Determine the (x, y) coordinate at the center of the cell enclosing the given text.  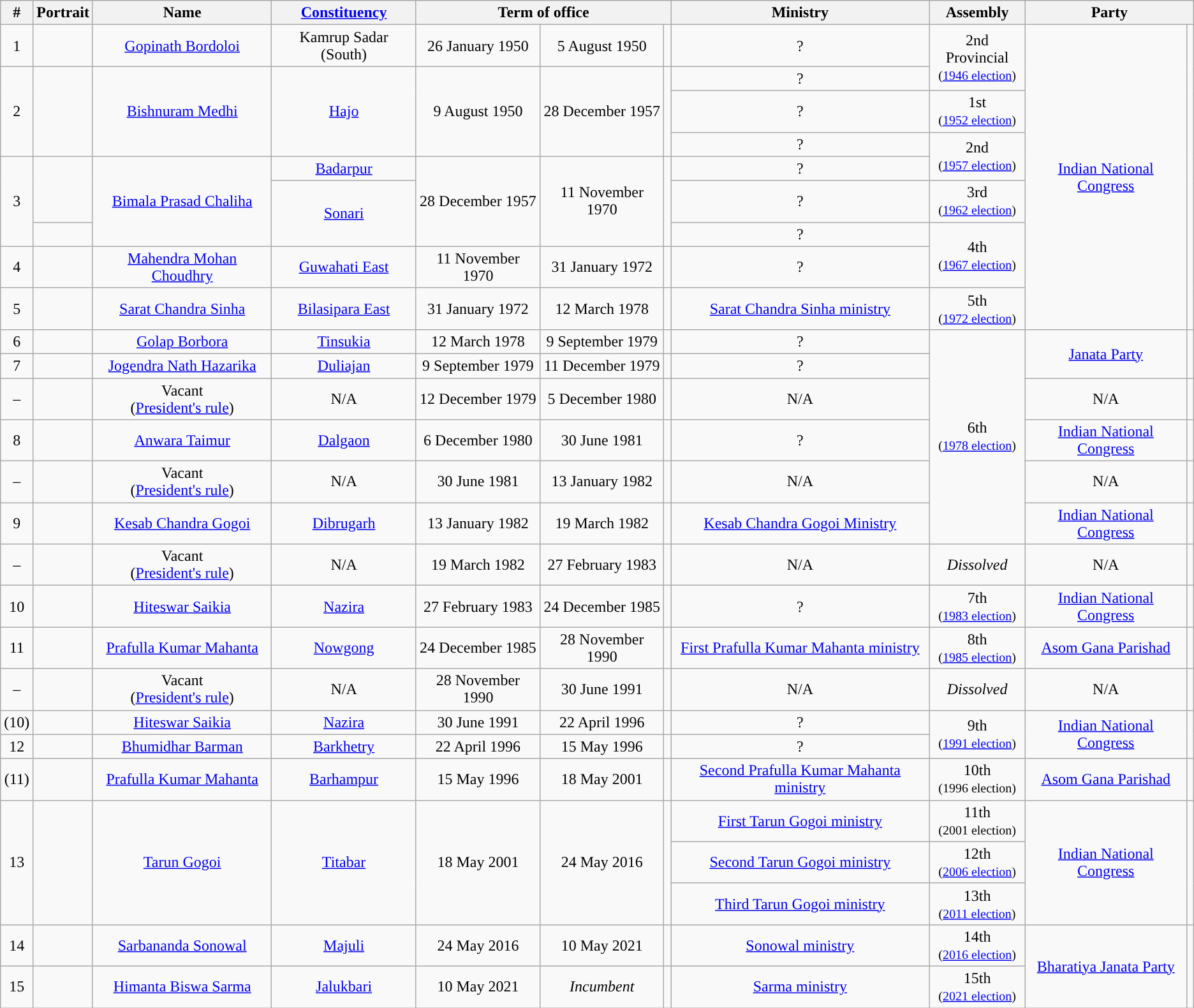
1 (17, 46)
Name (182, 13)
5 August 1950 (602, 46)
Hajo (344, 111)
Tinsukia (344, 341)
Duliajan (344, 366)
Second Tarun Gogoi ministry (800, 863)
Bilasipara East (344, 309)
8 (17, 440)
Dalgaon (344, 440)
First Tarun Gogoi ministry (800, 820)
8th(1985 election) (977, 648)
Guwahati East (344, 267)
5 December 1980 (602, 398)
6 (17, 341)
Bimala Prasad Chaliha (182, 202)
12th(2006 election) (977, 863)
Titabar (344, 863)
Dibrugarh (344, 523)
14 (17, 945)
12 (17, 746)
Third Tarun Gogoi ministry (800, 903)
Janata Party (1106, 353)
2 (17, 111)
9 August 1950 (478, 111)
Assembly (977, 13)
6th(1978 election) (977, 436)
9 (17, 523)
Mahendra Mohan Choudhry (182, 267)
Party (1109, 13)
Jogendra Nath Hazarika (182, 366)
26 January 1950 (478, 46)
11 December 1979 (602, 366)
Himanta Biswa Sarma (182, 986)
Term of office (543, 13)
Bhumidhar Barman (182, 746)
14th(2016 election) (977, 945)
11th(2001 election) (977, 820)
6 December 1980 (478, 440)
First Prafulla Kumar Mahanta ministry (800, 648)
(10) (17, 722)
Incumbent (602, 986)
Sarma ministry (800, 986)
Kesab Chandra Gogoi (182, 523)
13 (17, 863)
Jalukbari (344, 986)
Anwara Taimur (182, 440)
Kesab Chandra Gogoi Ministry (800, 523)
Badarpur (344, 168)
4th(1967 election) (977, 255)
2nd Provincial(1946 election) (977, 57)
(11) (17, 780)
Barhampur (344, 780)
Sarat Chandra Sinha (182, 309)
Sonari (344, 213)
13th(2011 election) (977, 903)
9th(1991 election) (977, 734)
15 (17, 986)
Sarat Chandra Sinha ministry (800, 309)
5th(1972 election) (977, 309)
3rd(1962 election) (977, 202)
Sarbananda Sonowal (182, 945)
# (17, 13)
4 (17, 267)
Constituency (344, 13)
Kamrup Sadar (South) (344, 46)
Golap Borbora (182, 341)
Bishnuram Medhi (182, 111)
7 (17, 366)
2nd(1957 election) (977, 156)
Portrait (63, 13)
3 (17, 202)
10 (17, 606)
Gopinath Bordoloi (182, 46)
15th(2021 election) (977, 986)
7th(1983 election) (977, 606)
10th(1996 election) (977, 780)
12 December 1979 (478, 398)
1st(1952 election) (977, 111)
Ministry (800, 13)
Bharatiya Janata Party (1106, 966)
Tarun Gogoi (182, 863)
11 (17, 648)
Nowgong (344, 648)
Barkhetry (344, 746)
5 (17, 309)
Second Prafulla Kumar Mahanta ministry (800, 780)
Sonowal ministry (800, 945)
Majuli (344, 945)
